Provide the [X, Y] coordinate of the cell's center where the given text is located.  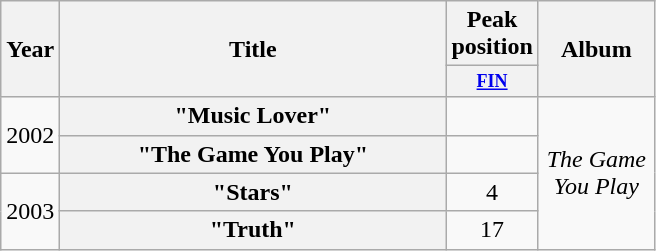
"Truth" [253, 230]
FIN [492, 82]
"The Game You Play" [253, 154]
4 [492, 192]
2002 [30, 135]
2003 [30, 211]
Year [30, 49]
Title [253, 49]
Peak position [492, 34]
"Stars" [253, 192]
"Music Lover" [253, 116]
Album [596, 49]
17 [492, 230]
The Game You Play [596, 173]
